Provide the [X, Y] coordinate of the cell's center where the given text is located.  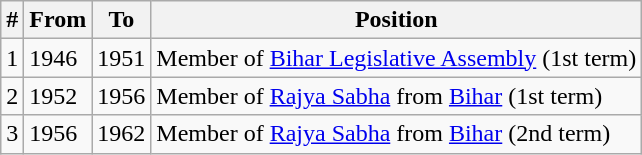
1 [12, 58]
Member of Bihar Legislative Assembly (1st term) [396, 58]
1962 [122, 134]
From [58, 20]
Member of Rajya Sabha from Bihar (2nd term) [396, 134]
2 [12, 96]
1951 [122, 58]
3 [12, 134]
1946 [58, 58]
1952 [58, 96]
Position [396, 20]
To [122, 20]
# [12, 20]
Member of Rajya Sabha from Bihar (1st term) [396, 96]
